For the text-containing cell, return its midpoint in [x, y] coordinate format. 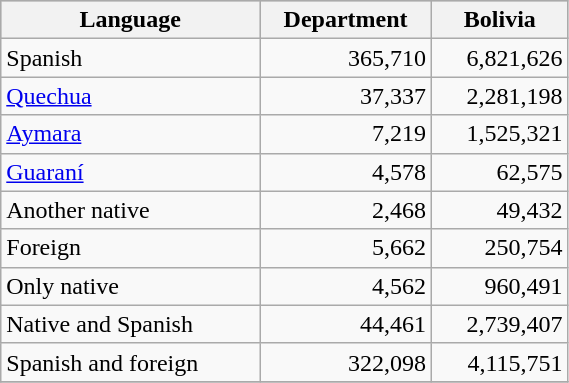
Foreign [130, 248]
4,562 [346, 286]
5,662 [346, 248]
Aymara [130, 134]
6,821,626 [500, 58]
2,281,198 [500, 96]
2,739,407 [500, 324]
62,575 [500, 172]
Language [130, 20]
Quechua [130, 96]
Guaraní [130, 172]
Only native [130, 286]
1,525,321 [500, 134]
44,461 [346, 324]
49,432 [500, 210]
Native and Spanish [130, 324]
Spanish and foreign [130, 362]
365,710 [346, 58]
Department [346, 20]
250,754 [500, 248]
2,468 [346, 210]
7,219 [346, 134]
322,098 [346, 362]
960,491 [500, 286]
Another native [130, 210]
4,578 [346, 172]
Spanish [130, 58]
37,337 [346, 96]
4,115,751 [500, 362]
Bolivia [500, 20]
